Search for the cell housing the specified text and yield its (x, y) center coordinate. 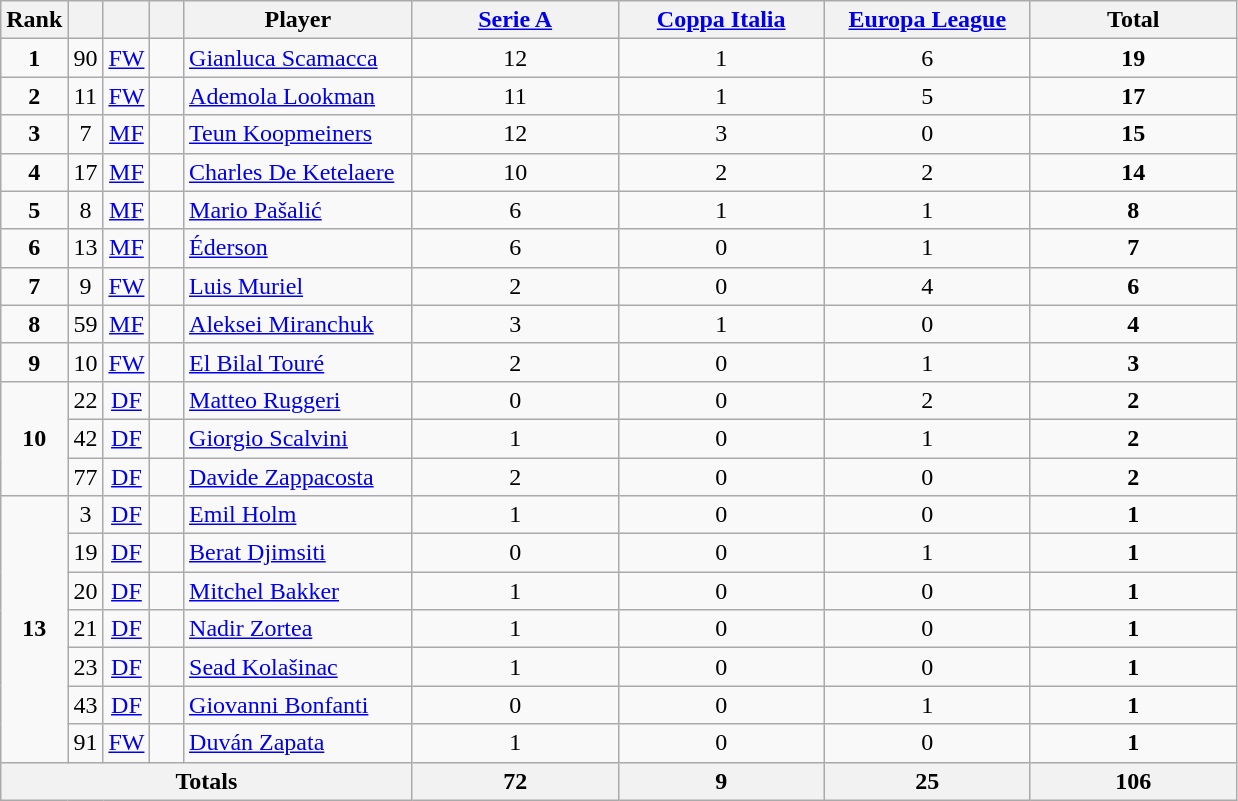
15 (1133, 134)
Rank (34, 20)
21 (86, 629)
Mitchel Bakker (298, 591)
59 (86, 324)
Giovanni Bonfanti (298, 705)
Luis Muriel (298, 286)
Matteo Ruggeri (298, 400)
Totals (206, 781)
25 (927, 781)
20 (86, 591)
Aleksei Miranchuk (298, 324)
Ademola Lookman (298, 96)
72 (515, 781)
El Bilal Touré (298, 362)
43 (86, 705)
Éderson (298, 248)
Serie A (515, 20)
Gianluca Scamacca (298, 58)
23 (86, 667)
Teun Koopmeiners (298, 134)
Player (298, 20)
Europa League (927, 20)
90 (86, 58)
Berat Djimsiti (298, 553)
Coppa Italia (721, 20)
Mario Pašalić (298, 210)
Duván Zapata (298, 743)
22 (86, 400)
Total (1133, 20)
Charles De Ketelaere (298, 172)
77 (86, 477)
Emil Holm (298, 515)
Sead Kolašinac (298, 667)
14 (1133, 172)
Giorgio Scalvini (298, 438)
Nadir Zortea (298, 629)
42 (86, 438)
106 (1133, 781)
91 (86, 743)
Davide Zappacosta (298, 477)
